From the cell containing the given text, extract its center point as (X, Y) coordinate. 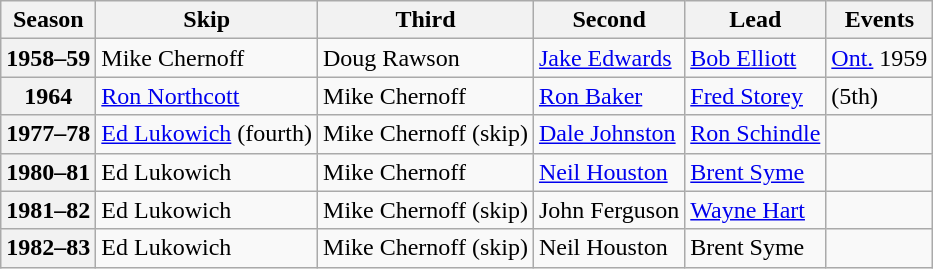
1980–81 (48, 172)
Bob Elliott (756, 58)
Wayne Hart (756, 210)
John Ferguson (608, 210)
Lead (756, 20)
Ron Schindle (756, 134)
Season (48, 20)
(5th) (880, 96)
Second (608, 20)
1964 (48, 96)
Dale Johnston (608, 134)
Ron Northcott (207, 96)
1958–59 (48, 58)
1977–78 (48, 134)
1982–83 (48, 248)
Ron Baker (608, 96)
Third (426, 20)
Ont. 1959 (880, 58)
Events (880, 20)
Skip (207, 20)
Jake Edwards (608, 58)
Fred Storey (756, 96)
1981–82 (48, 210)
Ed Lukowich (fourth) (207, 134)
Doug Rawson (426, 58)
